Return [x, y] of the center of cell containing provided text 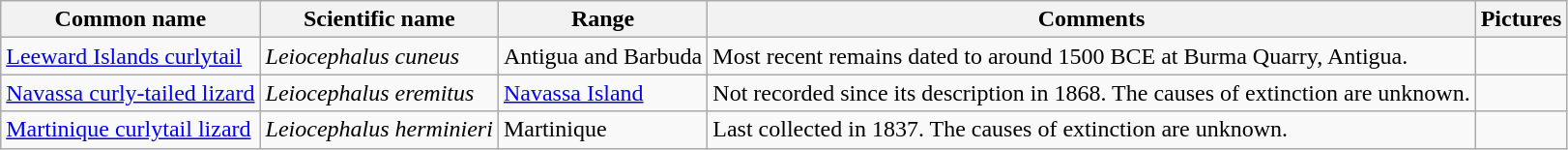
Not recorded since its description in 1868. The causes of extinction are unknown. [1091, 93]
Most recent remains dated to around 1500 BCE at Burma Quarry, Antigua. [1091, 56]
Martinique [602, 130]
Leiocephalus herminieri [379, 130]
Leeward Islands curlytail [131, 56]
Navassa Island [602, 93]
Comments [1091, 19]
Pictures [1522, 19]
Martinique curlytail lizard [131, 130]
Leiocephalus cuneus [379, 56]
Range [602, 19]
Leiocephalus eremitus [379, 93]
Scientific name [379, 19]
Navassa curly-tailed lizard [131, 93]
Antigua and Barbuda [602, 56]
Common name [131, 19]
Last collected in 1837. The causes of extinction are unknown. [1091, 130]
